Provide the (X, Y) coordinate of the cell's center where the given text is located.  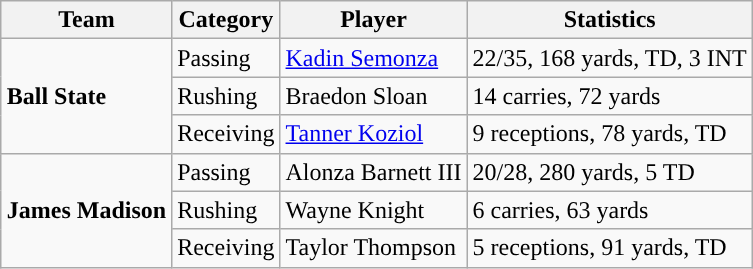
Wayne Knight (374, 210)
9 receptions, 78 yards, TD (610, 134)
22/35, 168 yards, TD, 3 INT (610, 58)
Category (226, 20)
Player (374, 20)
Ball State (86, 96)
Alonza Barnett III (374, 172)
Statistics (610, 20)
Taylor Thompson (374, 248)
5 receptions, 91 yards, TD (610, 248)
Kadin Semonza (374, 58)
Braedon Sloan (374, 96)
6 carries, 63 yards (610, 210)
James Madison (86, 210)
14 carries, 72 yards (610, 96)
Team (86, 20)
Tanner Koziol (374, 134)
20/28, 280 yards, 5 TD (610, 172)
